Determine the (X, Y) coordinate at the center of the cell enclosing the given text.  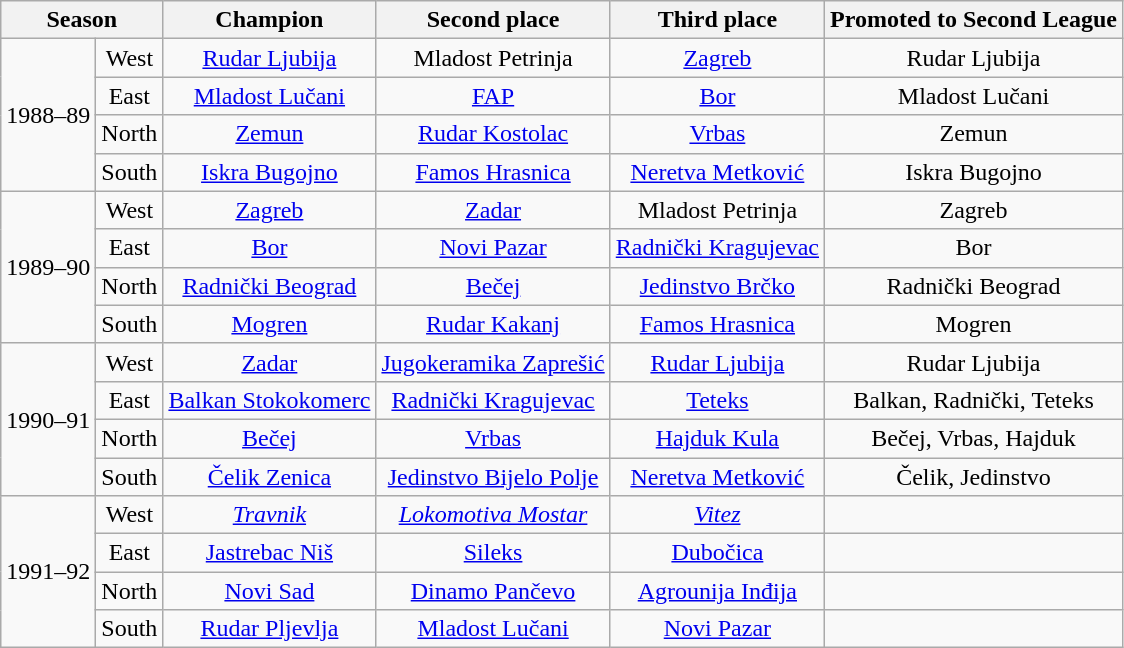
FAP (493, 96)
Jastrebac Niš (270, 553)
Teteks (717, 400)
Čelik Zenica (270, 477)
1989–90 (48, 267)
Lokomotiva Mostar (493, 515)
Novi Sad (270, 591)
Balkan Stokokomerc (270, 400)
1990–91 (48, 419)
Čelik, Jedinstvo (974, 477)
Sileks (493, 553)
Hajduk Kula (717, 438)
Season (82, 20)
Jedinstvo Bijelo Polje (493, 477)
Promoted to Second League (974, 20)
Dinamo Pančevo (493, 591)
Bečej, Vrbas, Hajduk (974, 438)
Vitez (717, 515)
Rudar Kakanj (493, 324)
Dubočica (717, 553)
Agrounija Inđija (717, 591)
Rudar Kostolac (493, 134)
Second place (493, 20)
Champion (270, 20)
Jugokeramika Zaprešić (493, 362)
Rudar Pljevlja (270, 629)
Jedinstvo Brčko (717, 286)
Third place (717, 20)
1991–92 (48, 572)
Travnik (270, 515)
1988–89 (48, 115)
Balkan, Radnički, Teteks (974, 400)
